Search for the cell housing the specified text and yield its (x, y) center coordinate. 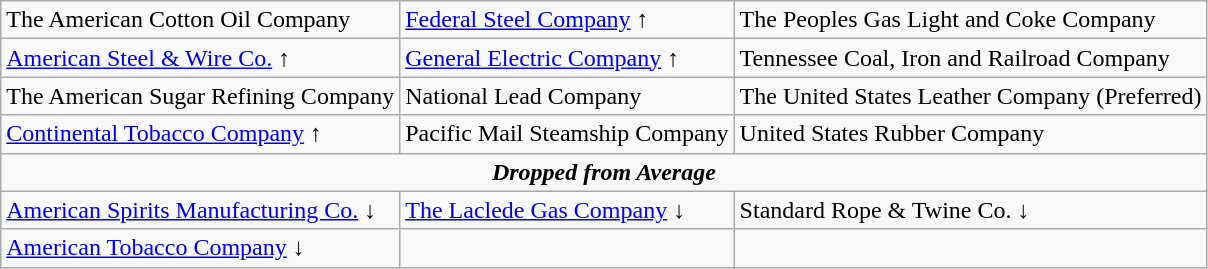
Pacific Mail Steamship Company (567, 134)
United States Rubber Company (970, 134)
National Lead Company (567, 96)
The Peoples Gas Light and Coke Company (970, 20)
American Steel & Wire Co. ↑ (200, 58)
Standard Rope & Twine Co. ↓ (970, 210)
Federal Steel Company ↑ (567, 20)
General Electric Company ↑ (567, 58)
The United States Leather Company (Preferred) (970, 96)
American Tobacco Company ↓ (200, 248)
The American Cotton Oil Company (200, 20)
Dropped from Average (604, 172)
Tennessee Coal, Iron and Railroad Company (970, 58)
The Laclede Gas Company ↓ (567, 210)
American Spirits Manufacturing Co. ↓ (200, 210)
Continental Tobacco Company ↑ (200, 134)
The American Sugar Refining Company (200, 96)
